Detect which cell encompasses the target text, then output its (x, y) center coordinate. 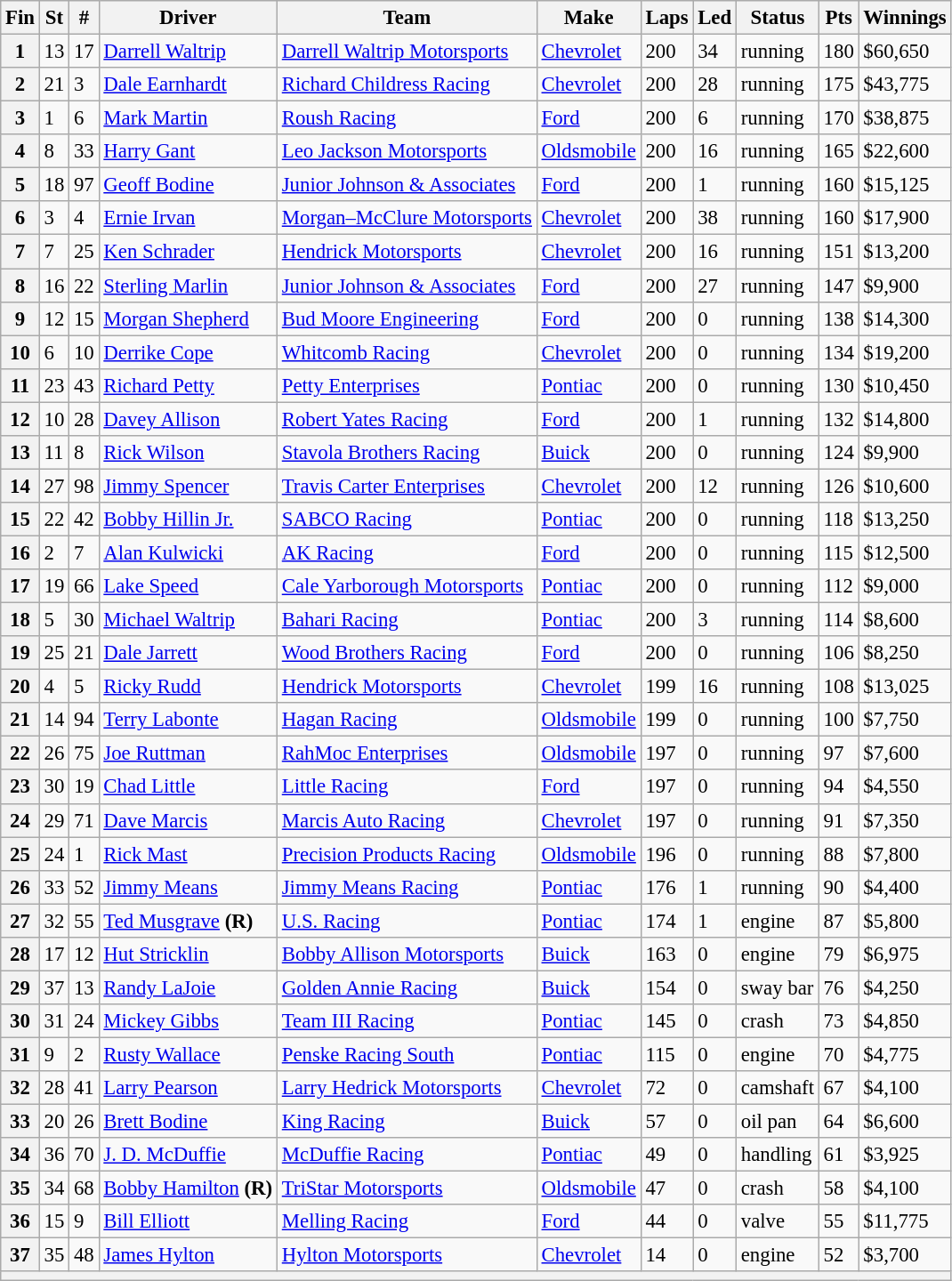
Jimmy Spencer (188, 486)
Little Racing (407, 787)
175 (838, 85)
48 (84, 1255)
Joe Ruttman (188, 753)
SABCO Racing (407, 520)
Roush Racing (407, 118)
Bill Elliott (188, 1221)
Morgan Shepherd (188, 318)
Cale Yarborough Motorsports (407, 586)
Rick Mast (188, 854)
Make (589, 18)
$4,550 (905, 787)
# (84, 18)
King Racing (407, 1122)
$8,600 (905, 620)
camshaft (778, 1088)
RahMoc Enterprises (407, 753)
Robert Yates Racing (407, 419)
Lake Speed (188, 586)
Bobby Hamilton (R) (188, 1188)
Team (407, 18)
112 (838, 586)
72 (667, 1088)
90 (838, 887)
$11,775 (905, 1221)
Davey Allison (188, 419)
106 (838, 653)
Larry Hedrick Motorsports (407, 1088)
$14,800 (905, 419)
$5,800 (905, 921)
$10,600 (905, 486)
Larry Pearson (188, 1088)
Bobby Allison Motorsports (407, 955)
Golden Annie Racing (407, 987)
67 (838, 1088)
$12,500 (905, 552)
41 (84, 1088)
$4,400 (905, 887)
88 (838, 854)
Morgan–McClure Motorsports (407, 218)
47 (667, 1188)
Penske Racing South (407, 1054)
98 (84, 486)
170 (838, 118)
Fin (20, 18)
145 (667, 1021)
$22,600 (905, 151)
Rick Wilson (188, 453)
Marcis Auto Racing (407, 820)
Mickey Gibbs (188, 1021)
79 (838, 955)
$9,000 (905, 586)
114 (838, 620)
Precision Products Racing (407, 854)
valve (778, 1221)
Terry Labonte (188, 720)
Led (715, 18)
oil pan (778, 1122)
73 (838, 1021)
130 (838, 385)
Dale Jarrett (188, 653)
42 (84, 520)
Richard Petty (188, 385)
Melling Racing (407, 1221)
75 (84, 753)
124 (838, 453)
Hylton Motorsports (407, 1255)
sway bar (778, 987)
Pts (838, 18)
$8,250 (905, 653)
154 (667, 987)
Dale Earnhardt (188, 85)
Jimmy Means Racing (407, 887)
$7,350 (905, 820)
138 (838, 318)
$13,250 (905, 520)
87 (838, 921)
174 (667, 921)
Jimmy Means (188, 887)
76 (838, 987)
38 (715, 218)
176 (667, 887)
Michael Waltrip (188, 620)
Whitcomb Racing (407, 352)
Rusty Wallace (188, 1054)
$15,125 (905, 185)
Ted Musgrave (R) (188, 921)
71 (84, 820)
100 (838, 720)
147 (838, 286)
49 (667, 1155)
132 (838, 419)
Derrike Cope (188, 352)
$3,925 (905, 1155)
AK Racing (407, 552)
James Hylton (188, 1255)
$4,850 (905, 1021)
St (53, 18)
Geoff Bodine (188, 185)
$14,300 (905, 318)
Alan Kulwicki (188, 552)
Darrell Waltrip (188, 52)
Darrell Waltrip Motorsports (407, 52)
Ernie Irvan (188, 218)
Bud Moore Engineering (407, 318)
$13,200 (905, 252)
McDuffie Racing (407, 1155)
J. D. McDuffie (188, 1155)
68 (84, 1188)
165 (838, 151)
118 (838, 520)
$17,900 (905, 218)
57 (667, 1122)
134 (838, 352)
$38,875 (905, 118)
Chad Little (188, 787)
Winnings (905, 18)
43 (84, 385)
126 (838, 486)
$6,975 (905, 955)
TriStar Motorsports (407, 1188)
Petty Enterprises (407, 385)
180 (838, 52)
$10,450 (905, 385)
108 (838, 687)
Brett Bodine (188, 1122)
Laps (667, 18)
$4,250 (905, 987)
$60,650 (905, 52)
196 (667, 854)
$7,750 (905, 720)
Leo Jackson Motorsports (407, 151)
Mark Martin (188, 118)
Sterling Marlin (188, 286)
U.S. Racing (407, 921)
$19,200 (905, 352)
Hut Stricklin (188, 955)
91 (838, 820)
handling (778, 1155)
Ken Schrader (188, 252)
Harry Gant (188, 151)
$4,775 (905, 1054)
Bahari Racing (407, 620)
Randy LaJoie (188, 987)
58 (838, 1188)
$13,025 (905, 687)
$43,775 (905, 85)
163 (667, 955)
Ricky Rudd (188, 687)
Hagan Racing (407, 720)
Team III Racing (407, 1021)
Travis Carter Enterprises (407, 486)
151 (838, 252)
Driver (188, 18)
Dave Marcis (188, 820)
$6,600 (905, 1122)
44 (667, 1221)
Stavola Brothers Racing (407, 453)
$7,600 (905, 753)
61 (838, 1155)
$3,700 (905, 1255)
Bobby Hillin Jr. (188, 520)
66 (84, 586)
64 (838, 1122)
Status (778, 18)
$7,800 (905, 854)
Richard Childress Racing (407, 85)
Wood Brothers Racing (407, 653)
